Scan for the cell matching the given text and deliver its [X, Y] coordinate at center. 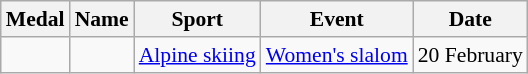
Event [337, 19]
Sport [198, 19]
Date [470, 19]
Women's slalom [337, 55]
Medal [36, 19]
20 February [470, 55]
Name [102, 19]
Alpine skiing [198, 55]
